Return [x, y] of the center of cell containing provided text 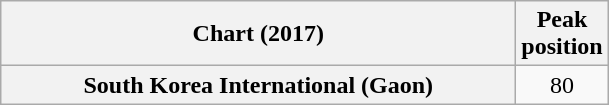
Peakposition [562, 34]
South Korea International (Gaon) [258, 85]
80 [562, 85]
Chart (2017) [258, 34]
